Provide the [x, y] coordinate of the cell's center where the given text is located.  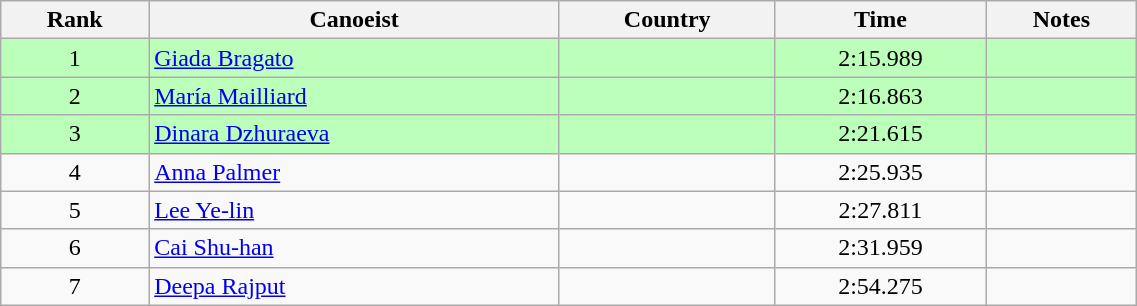
2:21.615 [880, 134]
Notes [1062, 20]
6 [75, 248]
2:16.863 [880, 96]
Cai Shu-han [354, 248]
3 [75, 134]
5 [75, 210]
Lee Ye-lin [354, 210]
Country [666, 20]
2:25.935 [880, 172]
2:27.811 [880, 210]
2:15.989 [880, 58]
7 [75, 286]
María Mailliard [354, 96]
Giada Bragato [354, 58]
Anna Palmer [354, 172]
2:54.275 [880, 286]
Time [880, 20]
Canoeist [354, 20]
Rank [75, 20]
2:31.959 [880, 248]
Deepa Rajput [354, 286]
2 [75, 96]
1 [75, 58]
Dinara Dzhuraeva [354, 134]
4 [75, 172]
